Output the (X, Y) coordinate of the center of the cell containing the given text.  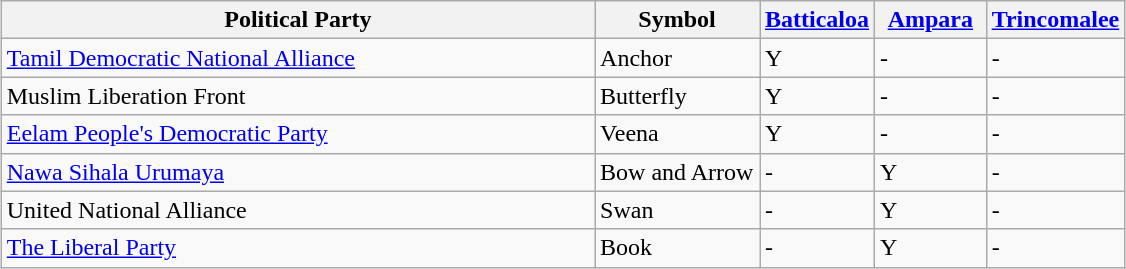
Nawa Sihala Urumaya (298, 172)
Swan (678, 210)
Book (678, 248)
Eelam People's Democratic Party (298, 134)
Bow and Arrow (678, 172)
Batticaloa (818, 20)
The Liberal Party (298, 248)
Symbol (678, 20)
Ampara (931, 20)
United National Alliance (298, 210)
Butterfly (678, 96)
Veena (678, 134)
Muslim Liberation Front (298, 96)
Trincomalee (1056, 20)
Political Party (298, 20)
Anchor (678, 58)
Tamil Democratic National Alliance (298, 58)
